For the text-containing cell, return its midpoint in [x, y] coordinate format. 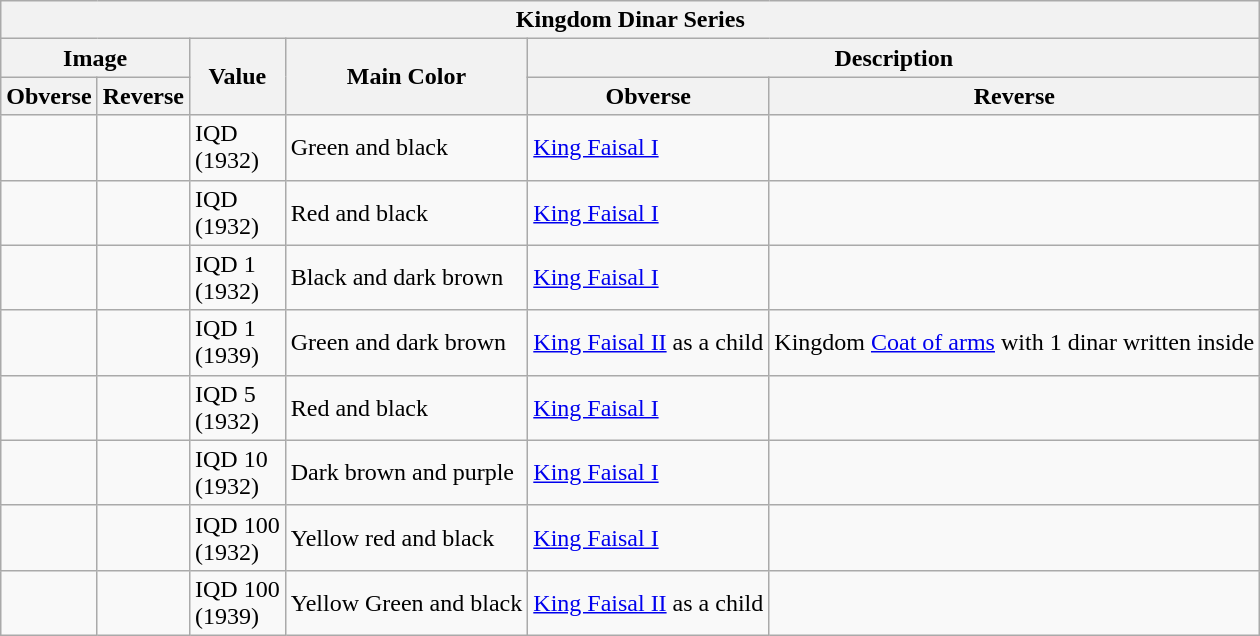
Description [894, 58]
Green and dark brown [406, 342]
Image [96, 58]
Dark brown and purple [406, 472]
Value [237, 77]
Black and dark brown [406, 278]
Main Color [406, 77]
IQD 1(1932) [237, 278]
Yellow red and black [406, 538]
Yellow Green and black [406, 602]
Kingdom Dinar Series [630, 20]
Green and black [406, 148]
IQD 1(1939) [237, 342]
IQD 100(1939) [237, 602]
Kingdom Coat of arms with 1 dinar written inside [1014, 342]
IQD 5(1932) [237, 408]
IQD 10(1932) [237, 472]
IQD 100(1932) [237, 538]
